From the cell containing the given text, extract its center point as (x, y) coordinate. 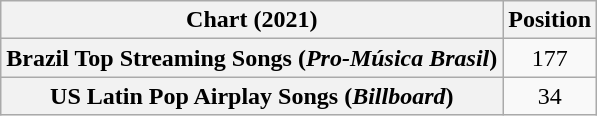
Chart (2021) (252, 20)
177 (550, 58)
US Latin Pop Airplay Songs (Billboard) (252, 96)
Position (550, 20)
34 (550, 96)
Brazil Top Streaming Songs (Pro-Música Brasil) (252, 58)
